Locate the cell with the specified text and output its (X, Y) center coordinate. 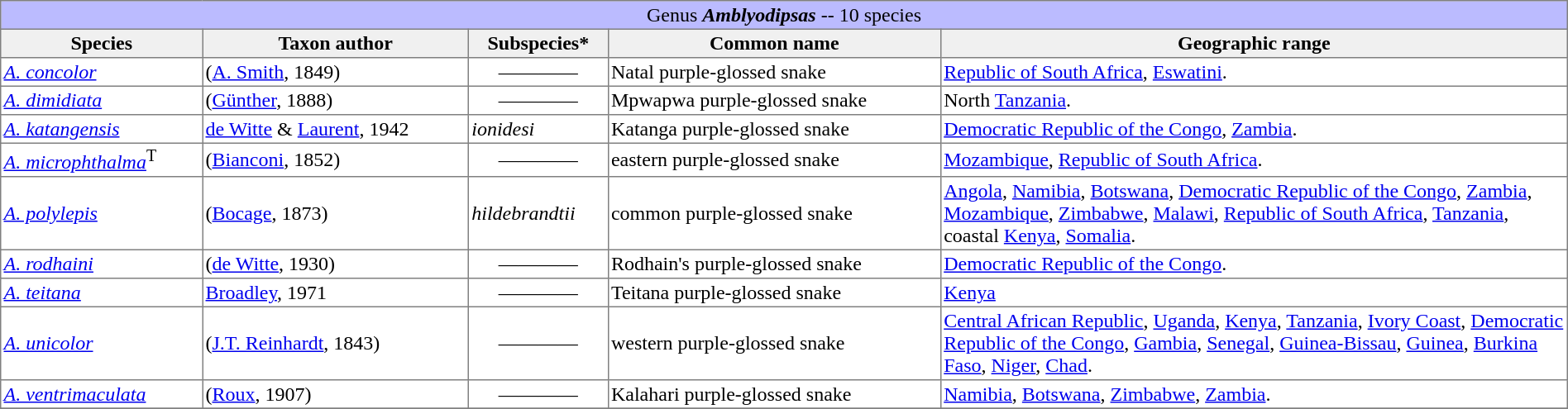
A. rodhaini (102, 264)
(Günther, 1888) (336, 100)
Mozambique, Republic of South Africa. (1254, 160)
de Witte & Laurent, 1942 (336, 129)
western purple-glossed snake (774, 344)
common purple-glossed snake (774, 213)
A. katangensis (102, 129)
hildebrandtii (539, 213)
(J.T. Reinhardt, 1843) (336, 344)
Taxon author (336, 43)
eastern purple-glossed snake (774, 160)
(Bocage, 1873) (336, 213)
(de Witte, 1930) (336, 264)
A. polylepis (102, 213)
(Bianconi, 1852) (336, 160)
Mpwapwa purple-glossed snake (774, 100)
Kalahari purple-glossed snake (774, 394)
A. concolor (102, 72)
A. microphthalmaT (102, 160)
A. dimidiata (102, 100)
(A. Smith, 1849) (336, 72)
A. teitana (102, 292)
Geographic range (1254, 43)
Species (102, 43)
Teitana purple-glossed snake (774, 292)
Kenya (1254, 292)
Genus Amblyodipsas -- 10 species (784, 15)
A. ventrimaculata (102, 394)
Namibia, Botswana, Zimbabwe, Zambia. (1254, 394)
Republic of South Africa, Eswatini. (1254, 72)
Katanga purple-glossed snake (774, 129)
Common name (774, 43)
(Roux, 1907) (336, 394)
North Tanzania. (1254, 100)
Broadley, 1971 (336, 292)
Democratic Republic of the Congo. (1254, 264)
Natal purple-glossed snake (774, 72)
Rodhain's purple-glossed snake (774, 264)
ionidesi (539, 129)
A. unicolor (102, 344)
Subspecies* (539, 43)
Democratic Republic of the Congo, Zambia. (1254, 129)
